Detect which cell encompasses the target text, then output its [x, y] center coordinate. 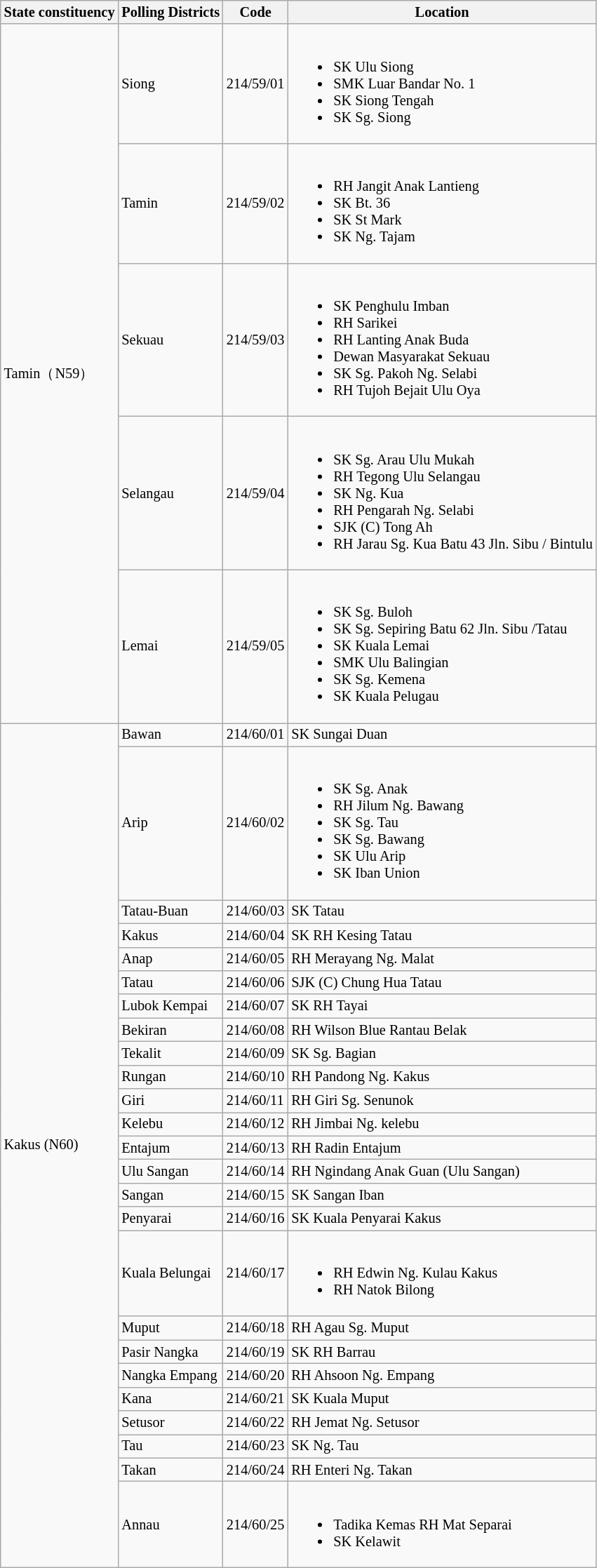
RH Merayang Ng. Malat [442, 959]
SK Kuala Penyarai Kakus [442, 1219]
214/60/07 [255, 1006]
Location [442, 12]
214/60/19 [255, 1352]
Tadika Kemas RH Mat SeparaiSK Kelawit [442, 1525]
SK RH Kesing Tatau [442, 935]
SK Ulu SiongSMK Luar Bandar No. 1SK Siong TengahSK Sg. Siong [442, 83]
SK RH Barrau [442, 1352]
214/59/01 [255, 83]
RH Enteri Ng. Takan [442, 1470]
SK Sangan Iban [442, 1195]
Anap [170, 959]
Tamin [170, 203]
State constituency [60, 12]
Ulu Sangan [170, 1171]
RH Pandong Ng. Kakus [442, 1077]
214/60/12 [255, 1124]
SK Sg. Bagian [442, 1053]
Setusor [170, 1423]
RH Jemat Ng. Setusor [442, 1423]
Tau [170, 1446]
214/60/01 [255, 735]
214/60/09 [255, 1053]
Selangau [170, 492]
214/59/04 [255, 492]
214/60/06 [255, 982]
Nangka Empang [170, 1375]
Sekuau [170, 340]
214/60/15 [255, 1195]
214/60/16 [255, 1219]
Tatau-Buan [170, 911]
Code [255, 12]
Kuala Belungai [170, 1273]
RH Agau Sg. Muput [442, 1328]
Bekiran [170, 1030]
SK Kuala Muput [442, 1399]
Sangan [170, 1195]
214/60/18 [255, 1328]
214/60/08 [255, 1030]
Kana [170, 1399]
214/60/02 [255, 823]
Tatau [170, 982]
Polling Districts [170, 12]
RH Wilson Blue Rantau Belak [442, 1030]
Kakus [170, 935]
RH Ngindang Anak Guan (Ulu Sangan) [442, 1171]
Rungan [170, 1077]
RH Radin Entajum [442, 1148]
214/60/20 [255, 1375]
214/60/24 [255, 1470]
214/60/10 [255, 1077]
214/60/13 [255, 1148]
RH Jimbai Ng. kelebu [442, 1124]
Entajum [170, 1148]
Annau [170, 1525]
214/60/25 [255, 1525]
Takan [170, 1470]
SK Sg. BulohSK Sg. Sepiring Batu 62 Jln. Sibu /TatauSK Kuala LemaiSMK Ulu BalingianSK Sg. KemenaSK Kuala Pelugau [442, 646]
SK Sg. AnakRH Jilum Ng. BawangSK Sg. TauSK Sg. BawangSK Ulu AripSK Iban Union [442, 823]
214/59/05 [255, 646]
Penyarai [170, 1219]
SK Sungai Duan [442, 735]
RH Jangit Anak LantiengSK Bt. 36SK St MarkSK Ng. Tajam [442, 203]
Pasir Nangka [170, 1352]
SK RH Tayai [442, 1006]
SK Penghulu ImbanRH SarikeiRH Lanting Anak BudaDewan Masyarakat SekuauSK Sg. Pakoh Ng. SelabiRH Tujoh Bejait Ulu Oya [442, 340]
214/60/17 [255, 1273]
Tamin（N59） [60, 373]
214/60/22 [255, 1423]
Arip [170, 823]
214/60/23 [255, 1446]
Lubok Kempai [170, 1006]
214/59/03 [255, 340]
214/60/05 [255, 959]
SK Sg. Arau Ulu MukahRH Tegong Ulu SelangauSK Ng. KuaRH Pengarah Ng. SelabiSJK (C) Tong AhRH Jarau Sg. Kua Batu 43 Jln. Sibu / Bintulu [442, 492]
Muput [170, 1328]
Lemai [170, 646]
SJK (C) Chung Hua Tatau [442, 982]
Siong [170, 83]
SK Ng. Tau [442, 1446]
Tekalit [170, 1053]
214/60/04 [255, 935]
214/60/14 [255, 1171]
214/59/02 [255, 203]
Kelebu [170, 1124]
RH Edwin Ng. Kulau KakusRH Natok Bilong [442, 1273]
RH Ahsoon Ng. Empang [442, 1375]
214/60/03 [255, 911]
Kakus (N60) [60, 1145]
RH Giri Sg. Senunok [442, 1101]
214/60/11 [255, 1101]
Bawan [170, 735]
214/60/21 [255, 1399]
SK Tatau [442, 911]
Giri [170, 1101]
